Return (X, Y) of the center of cell containing provided text 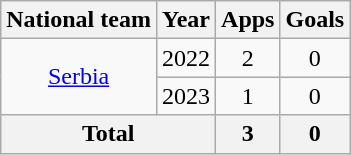
Year (186, 20)
Apps (248, 20)
2022 (186, 58)
National team (79, 20)
2 (248, 58)
3 (248, 134)
Total (108, 134)
Goals (315, 20)
1 (248, 96)
2023 (186, 96)
Serbia (79, 77)
